Output the [X, Y] coordinate of the center of the cell containing the given text.  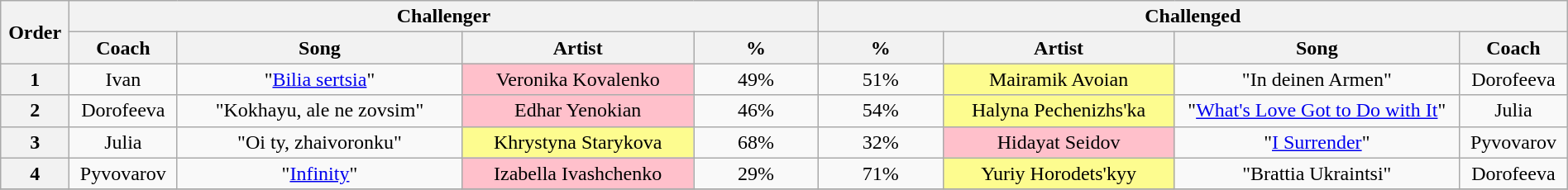
Challenger [444, 17]
4 [35, 173]
1 [35, 79]
"Brattia Ukraintsi" [1317, 173]
Veronika Kovalenko [578, 79]
29% [756, 173]
"Infinity" [319, 173]
Hidayat Seidov [1059, 142]
Challenged [1193, 17]
3 [35, 142]
"In deinen Armen" [1317, 79]
Mairamik Avoian [1059, 79]
54% [880, 111]
Order [35, 32]
Izabella Ivashchenko [578, 173]
46% [756, 111]
32% [880, 142]
"Kokhayu, ale ne zovsim" [319, 111]
"Bilia sertsia" [319, 79]
"What's Love Got to Do with It" [1317, 111]
49% [756, 79]
Edhar Yenokian [578, 111]
2 [35, 111]
Ivan [124, 79]
51% [880, 79]
Khrystyna Starykova [578, 142]
Yuriy Horodets'kyy [1059, 173]
68% [756, 142]
Halyna Pechenizhs'ka [1059, 111]
"Oi ty, zhaivoronku" [319, 142]
71% [880, 173]
"I Surrender" [1317, 142]
